Scan for the cell matching the given text and deliver its [X, Y] coordinate at center. 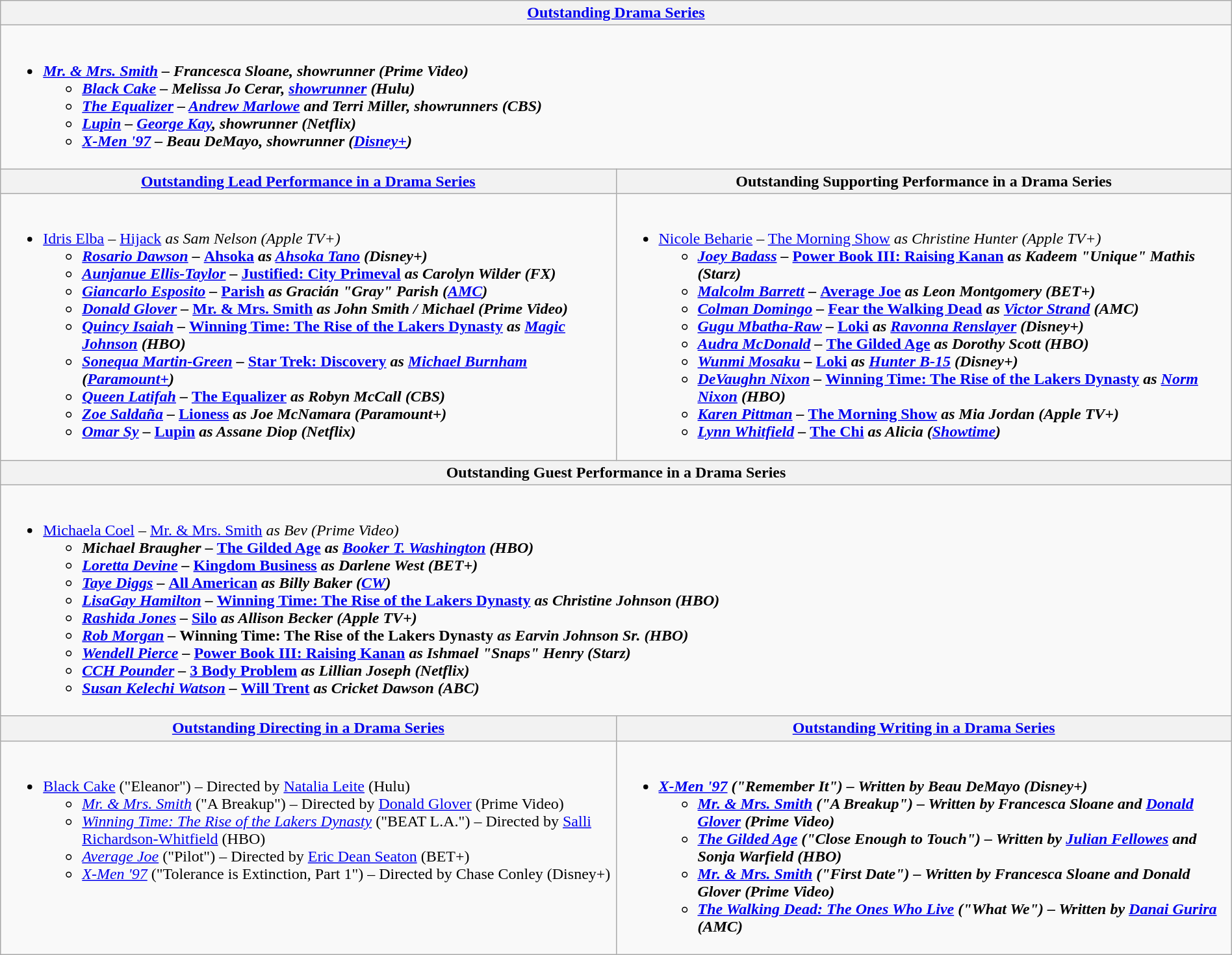
Outstanding Directing in a Drama Series [308, 728]
Outstanding Supporting Performance in a Drama Series [924, 181]
Outstanding Writing in a Drama Series [924, 728]
Outstanding Lead Performance in a Drama Series [308, 181]
Outstanding Guest Performance in a Drama Series [616, 472]
Outstanding Drama Series [616, 13]
